Extract the [x, y] coordinate from the center of the cell holding the provided text.  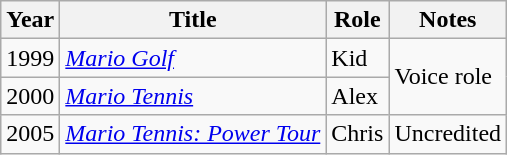
Alex [358, 96]
2005 [30, 134]
Mario Golf [193, 58]
1999 [30, 58]
Year [30, 20]
Chris [358, 134]
Notes [448, 20]
Kid [358, 58]
Title [193, 20]
2000 [30, 96]
Voice role [448, 77]
Role [358, 20]
Mario Tennis [193, 96]
Mario Tennis: Power Tour [193, 134]
Uncredited [448, 134]
